Provide the (x, y) coordinate of the cell's center where the given text is located.  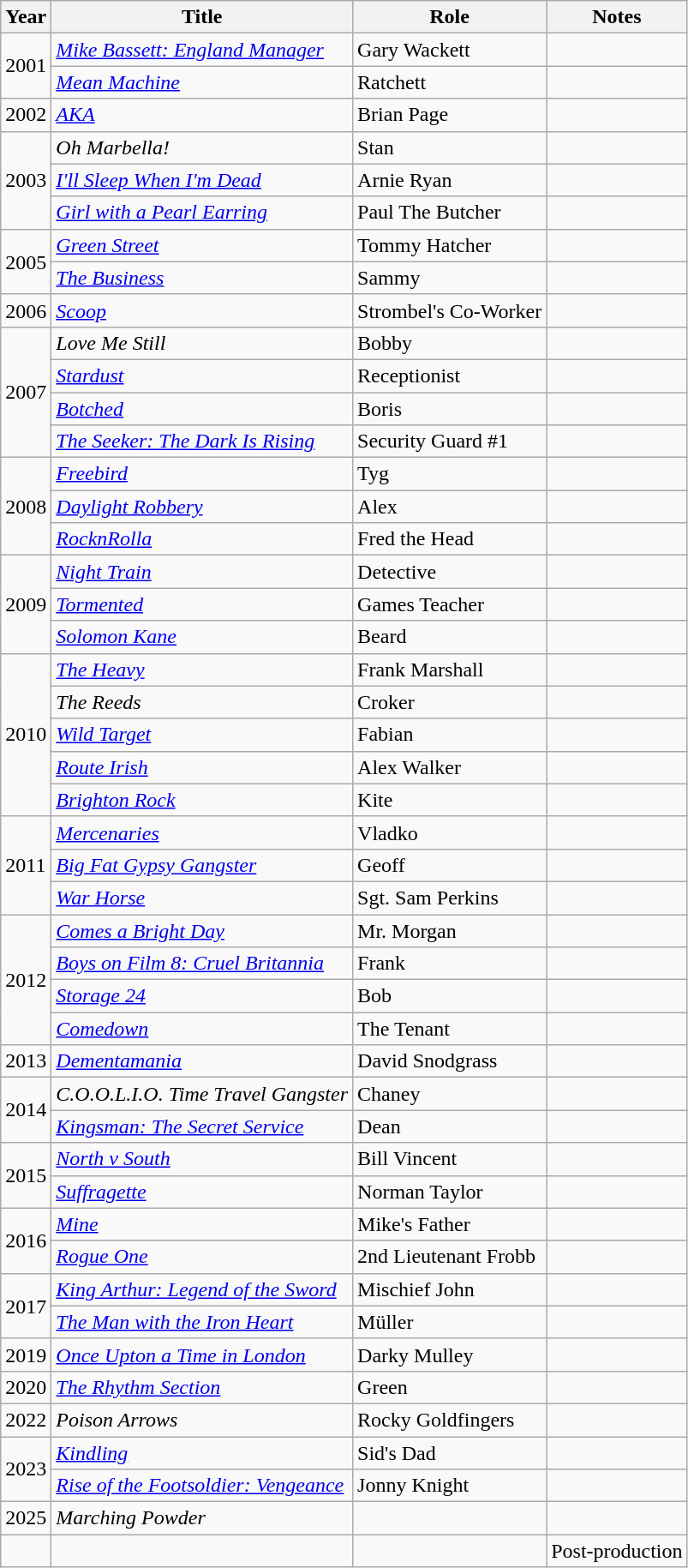
2012 (26, 979)
Love Me Still (202, 343)
2015 (26, 1175)
Route Irish (202, 767)
Green Street (202, 245)
Solomon Kane (202, 637)
Kindling (202, 1453)
The Business (202, 278)
The Seeker: The Dark Is Rising (202, 442)
Mike's Father (450, 1224)
Mischief John (450, 1289)
Once Upton a Time in London (202, 1355)
The Heavy (202, 670)
2010 (26, 735)
Arnie Ryan (450, 180)
Frank (450, 964)
The Tenant (450, 1029)
2001 (26, 66)
Rogue One (202, 1257)
Kingsman: The Secret Service (202, 1126)
Notes (617, 17)
Geoff (450, 865)
Alex Walker (450, 767)
Bobby (450, 343)
Sammy (450, 278)
Oh Marbella! (202, 147)
The Rhythm Section (202, 1387)
Dean (450, 1126)
North v South (202, 1159)
RocknRolla (202, 539)
King Arthur: Legend of the Sword (202, 1289)
Sid's Dad (450, 1453)
Brighton Rock (202, 800)
Ratchett (450, 82)
Gary Wackett (450, 50)
Mr. Morgan (450, 930)
Security Guard #1 (450, 442)
Croker (450, 702)
Green (450, 1387)
Title (202, 17)
Tormented (202, 604)
2016 (26, 1241)
2011 (26, 865)
Scoop (202, 310)
Freebird (202, 474)
Poison Arrows (202, 1420)
Wild Target (202, 735)
Brian Page (450, 115)
Detective (450, 572)
Paul The Butcher (450, 213)
2003 (26, 180)
Big Fat Gypsy Gangster (202, 865)
The Reeds (202, 702)
Year (26, 17)
Stardust (202, 375)
Mike Bassett: England Manager (202, 50)
2023 (26, 1469)
Boys on Film 8: Cruel Britannia (202, 964)
Receptionist (450, 375)
Fabian (450, 735)
Beard (450, 637)
Role (450, 17)
Frank Marshall (450, 670)
Girl with a Pearl Earring (202, 213)
2017 (26, 1306)
Mercenaries (202, 832)
Bob (450, 996)
Boris (450, 409)
2022 (26, 1420)
Sgt. Sam Perkins (450, 898)
Vladko (450, 832)
Botched (202, 409)
Storage 24 (202, 996)
Night Train (202, 572)
Darky Mulley (450, 1355)
Bill Vincent (450, 1159)
C.O.O.L.I.O. Time Travel Gangster (202, 1094)
2020 (26, 1387)
2006 (26, 310)
Tommy Hatcher (450, 245)
David Snodgrass (450, 1061)
2025 (26, 1518)
Tyg (450, 474)
War Horse (202, 898)
Alex (450, 507)
Mine (202, 1224)
2014 (26, 1110)
Kite (450, 800)
Rocky Goldfingers (450, 1420)
Comes a Bright Day (202, 930)
Jonny Knight (450, 1486)
2007 (26, 392)
AKA (202, 115)
Daylight Robbery (202, 507)
2019 (26, 1355)
Post-production (617, 1551)
Dementamania (202, 1061)
2nd Lieutenant Frobb (450, 1257)
Müller (450, 1322)
The Man with the Iron Heart (202, 1322)
2013 (26, 1061)
Stan (450, 147)
Chaney (450, 1094)
Suffragette (202, 1192)
Strombel's Co-Worker (450, 310)
Rise of the Footsoldier: Vengeance (202, 1486)
2008 (26, 507)
I'll Sleep When I'm Dead (202, 180)
Fred the Head (450, 539)
Mean Machine (202, 82)
2009 (26, 604)
Comedown (202, 1029)
Norman Taylor (450, 1192)
2005 (26, 261)
Games Teacher (450, 604)
2002 (26, 115)
Marching Powder (202, 1518)
